Identify which cell holds the provided text, then report its (x, y) central coordinate. 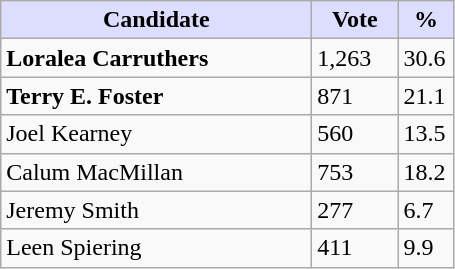
6.7 (426, 210)
21.1 (426, 96)
871 (355, 96)
Leen Spiering (156, 248)
Calum MacMillan (156, 172)
560 (355, 134)
9.9 (426, 248)
Candidate (156, 20)
277 (355, 210)
411 (355, 248)
30.6 (426, 58)
% (426, 20)
Loralea Carruthers (156, 58)
18.2 (426, 172)
753 (355, 172)
Vote (355, 20)
Joel Kearney (156, 134)
1,263 (355, 58)
13.5 (426, 134)
Jeremy Smith (156, 210)
Terry E. Foster (156, 96)
